Determine the [X, Y] coordinate at the center of the cell enclosing the given text.  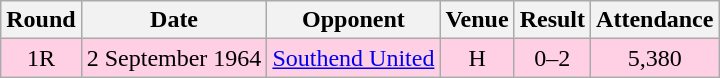
Round [41, 20]
Attendance [655, 20]
Date [174, 20]
Venue [477, 20]
0–2 [552, 58]
H [477, 58]
Result [552, 20]
1R [41, 58]
Opponent [354, 20]
Southend United [354, 58]
5,380 [655, 58]
2 September 1964 [174, 58]
